From the cell containing the given text, extract its center point as (x, y) coordinate. 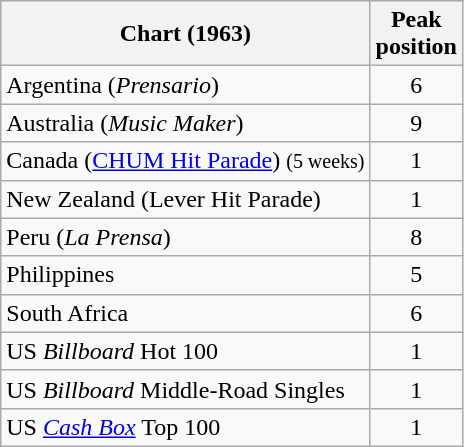
US Cash Box Top 100 (186, 427)
5 (416, 275)
Philippines (186, 275)
Peakposition (416, 34)
Peru (La Prensa) (186, 237)
Canada (CHUM Hit Parade) (5 weeks) (186, 161)
US Billboard Hot 100 (186, 351)
8 (416, 237)
9 (416, 123)
South Africa (186, 313)
Argentina (Prensario) (186, 85)
New Zealand (Lever Hit Parade) (186, 199)
Chart (1963) (186, 34)
US Billboard Middle-Road Singles (186, 389)
Australia (Music Maker) (186, 123)
